Extract the [X, Y] coordinate from the center of the cell holding the provided text.  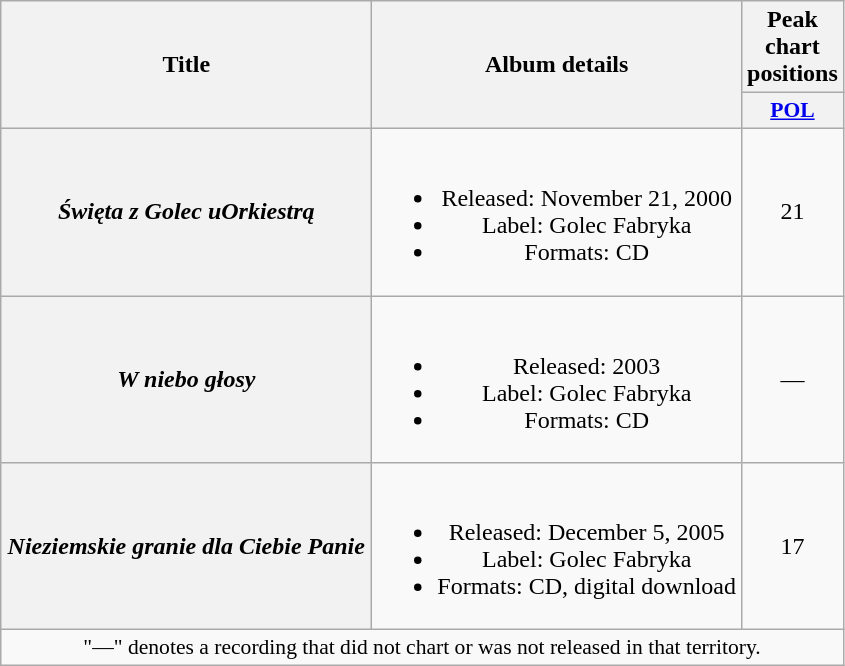
Title [186, 65]
"—" denotes a recording that did not chart or was not released in that territory. [422, 648]
Album details [557, 65]
Released: December 5, 2005Label: Golec FabrykaFormats: CD, digital download [557, 546]
Released: November 21, 2000Label: Golec FabrykaFormats: CD [557, 212]
Nieziemskie granie dla Ciebie Panie [186, 546]
Peak chart positions [793, 47]
— [793, 380]
W niebo głosy [186, 380]
POL [793, 111]
Released: 2003Label: Golec FabrykaFormats: CD [557, 380]
21 [793, 212]
17 [793, 546]
Święta z Golec uOrkiestrą [186, 212]
